From the cell containing the given text, extract its center point as [x, y] coordinate. 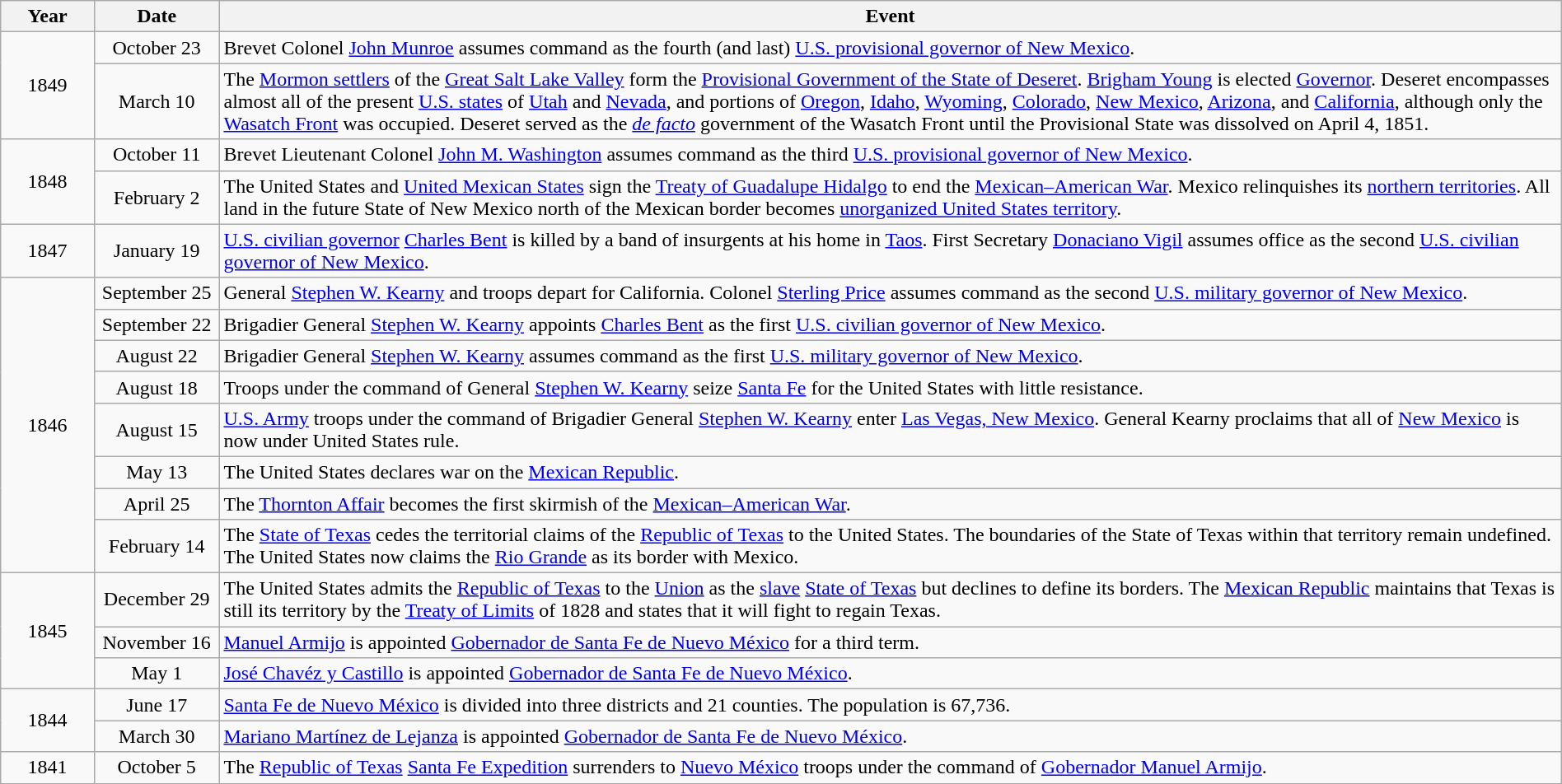
Santa Fe de Nuevo México is divided into three districts and 21 counties. The population is 67,736. [890, 705]
March 10 [157, 101]
1847 [48, 250]
Mariano Martínez de Lejanza is appointed Gobernador de Santa Fe de Nuevo México. [890, 736]
October 23 [157, 48]
Brigadier General Stephen W. Kearny assumes command as the first U.S. military governor of New Mexico. [890, 356]
August 15 [157, 430]
Brigadier General Stephen W. Kearny appoints Charles Bent as the first U.S. civilian governor of New Mexico. [890, 324]
September 25 [157, 293]
May 13 [157, 472]
August 22 [157, 356]
June 17 [157, 705]
February 14 [157, 547]
February 2 [157, 198]
Brevet Colonel John Munroe assumes command as the fourth (and last) U.S. provisional governor of New Mexico. [890, 48]
September 22 [157, 324]
1846 [48, 425]
1845 [48, 631]
Manuel Armijo is appointed Gobernador de Santa Fe de Nuevo México for a third term. [890, 642]
October 5 [157, 768]
January 19 [157, 250]
1849 [48, 86]
December 29 [157, 600]
1841 [48, 768]
March 30 [157, 736]
Troops under the command of General Stephen W. Kearny seize Santa Fe for the United States with little resistance. [890, 387]
The United States declares war on the Mexican Republic. [890, 472]
1848 [48, 181]
The Republic of Texas Santa Fe Expedition surrenders to Nuevo México troops under the command of Gobernador Manuel Armijo. [890, 768]
Brevet Lieutenant Colonel John M. Washington assumes command as the third U.S. provisional governor of New Mexico. [890, 155]
May 1 [157, 674]
Date [157, 16]
October 11 [157, 155]
Event [890, 16]
April 25 [157, 503]
The Thornton Affair becomes the first skirmish of the Mexican–American War. [890, 503]
August 18 [157, 387]
Year [48, 16]
November 16 [157, 642]
José Chavéz y Castillo is appointed Gobernador de Santa Fe de Nuevo México. [890, 674]
1844 [48, 721]
